Scan for the cell matching the given text and deliver its (X, Y) coordinate at center. 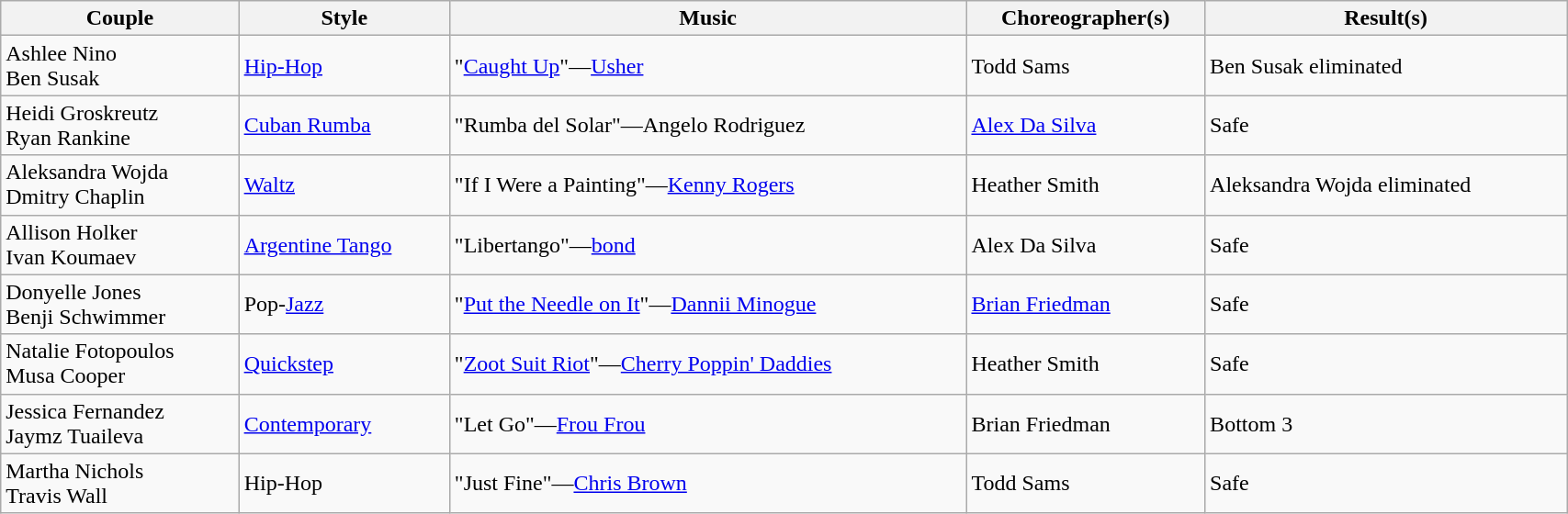
Donyelle Jones Benji Schwimmer (119, 305)
Allison Holker Ivan Koumaev (119, 244)
"Libertango"—bond (707, 244)
Quickstep (344, 363)
Heidi Groskreutz Ryan Rankine (119, 125)
Waltz (344, 185)
Music (707, 18)
"Caught Up"—Usher (707, 66)
Bottom 3 (1386, 424)
Natalie Fotopoulos Musa Cooper (119, 363)
Style (344, 18)
Martha Nichols Travis Wall (119, 483)
Jessica Fernandez Jaymz Tuaileva (119, 424)
Result(s) (1386, 18)
Couple (119, 18)
"Just Fine"—Chris Brown (707, 483)
Choreographer(s) (1086, 18)
Ashlee Nino Ben Susak (119, 66)
Ben Susak eliminated (1386, 66)
Aleksandra Wojda Dmitry Chaplin (119, 185)
Pop-Jazz (344, 305)
Cuban Rumba (344, 125)
"If I Were a Painting"—Kenny Rogers (707, 185)
"Rumba del Solar"—Angelo Rodriguez (707, 125)
"Let Go"—Frou Frou (707, 424)
"Put the Needle on It"—Dannii Minogue (707, 305)
Aleksandra Wojda eliminated (1386, 185)
Argentine Tango (344, 244)
Contemporary (344, 424)
"Zoot Suit Riot"—Cherry Poppin' Daddies (707, 363)
